Determine the (x, y) coordinate at the center of the cell enclosing the given text.  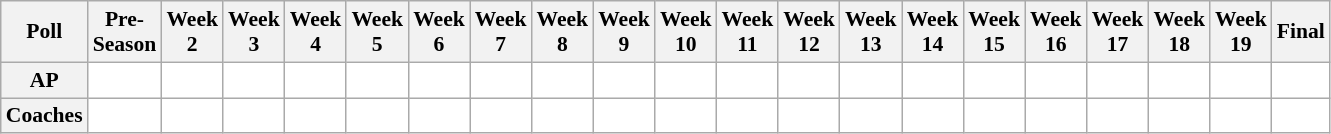
Poll (44, 32)
Week3 (254, 32)
Week18 (1179, 32)
Week17 (1118, 32)
Week4 (316, 32)
Week15 (994, 32)
Week14 (933, 32)
Week11 (748, 32)
Week5 (377, 32)
Week9 (624, 32)
Week8 (562, 32)
Week19 (1241, 32)
Week12 (809, 32)
Final (1301, 32)
Week2 (192, 32)
Week13 (871, 32)
Coaches (44, 116)
AP (44, 80)
Week10 (686, 32)
Week7 (501, 32)
Week6 (439, 32)
Week16 (1056, 32)
Pre-Season (125, 32)
